Search for the cell housing the specified text and yield its [X, Y] center coordinate. 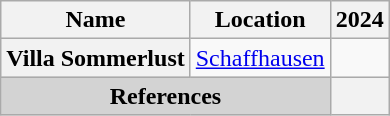
2024 [360, 20]
Name [96, 20]
Schaffhausen [260, 58]
References [166, 96]
Location [260, 20]
Villa Sommerlust [96, 58]
